Return [x, y] of the center of cell containing provided text 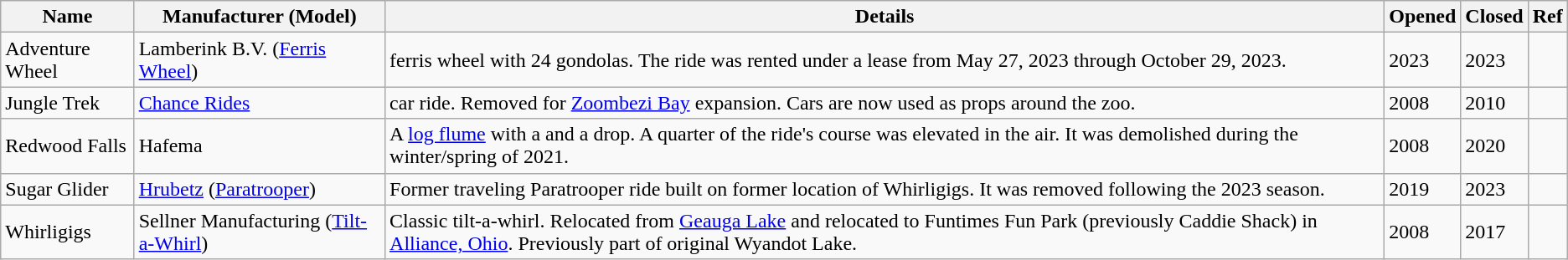
2010 [1494, 103]
Hrubetz (Paratrooper) [260, 189]
Adventure Wheel [67, 60]
Name [67, 17]
A log flume with a and a drop. A quarter of the ride's course was elevated in the air. It was demolished during the winter/spring of 2021. [885, 145]
2017 [1494, 232]
Details [885, 17]
Opened [1422, 17]
2020 [1494, 145]
Ref [1548, 17]
Sugar Glider [67, 189]
Sellner Manufacturing (Tilt-a-Whirl) [260, 232]
2019 [1422, 189]
Chance Rides [260, 103]
Whirligigs [67, 232]
car ride. Removed for Zoombezi Bay expansion. Cars are now used as props around the zoo. [885, 103]
Redwood Falls [67, 145]
Closed [1494, 17]
Former traveling Paratrooper ride built on former location of Whirligigs. It was removed following the 2023 season. [885, 189]
Manufacturer (Model) [260, 17]
ferris wheel with 24 gondolas. The ride was rented under a lease from May 27, 2023 through October 29, 2023. [885, 60]
Jungle Trek [67, 103]
Lamberink B.V. (Ferris Wheel) [260, 60]
Hafema [260, 145]
